Identify which cell holds the provided text, then report its (x, y) central coordinate. 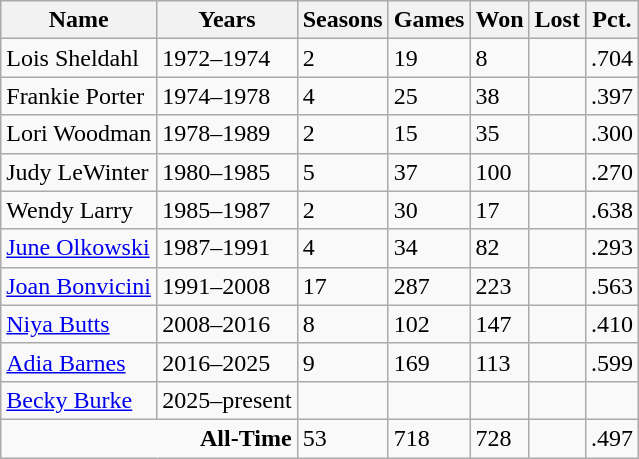
2008–2016 (227, 324)
38 (500, 96)
Becky Burke (79, 400)
Years (227, 20)
Frankie Porter (79, 96)
.497 (612, 438)
2025–present (227, 400)
718 (429, 438)
1974–1978 (227, 96)
.599 (612, 362)
34 (429, 248)
1987–1991 (227, 248)
June Olkowski (79, 248)
Adia Barnes (79, 362)
223 (500, 286)
Lost (557, 20)
Niya Butts (79, 324)
Lori Woodman (79, 134)
1991–2008 (227, 286)
15 (429, 134)
Won (500, 20)
.410 (612, 324)
5 (342, 172)
37 (429, 172)
102 (429, 324)
1972–1974 (227, 58)
147 (500, 324)
.300 (612, 134)
100 (500, 172)
Games (429, 20)
25 (429, 96)
.397 (612, 96)
Seasons (342, 20)
19 (429, 58)
2016–2025 (227, 362)
All-Time (149, 438)
1978–1989 (227, 134)
Wendy Larry (79, 210)
1980–1985 (227, 172)
Pct. (612, 20)
53 (342, 438)
113 (500, 362)
.704 (612, 58)
728 (500, 438)
Name (79, 20)
Lois Sheldahl (79, 58)
82 (500, 248)
.293 (612, 248)
.270 (612, 172)
1985–1987 (227, 210)
.638 (612, 210)
Judy LeWinter (79, 172)
Joan Bonvicini (79, 286)
287 (429, 286)
9 (342, 362)
169 (429, 362)
35 (500, 134)
30 (429, 210)
.563 (612, 286)
